Scan for the cell matching the given text and deliver its [x, y] coordinate at center. 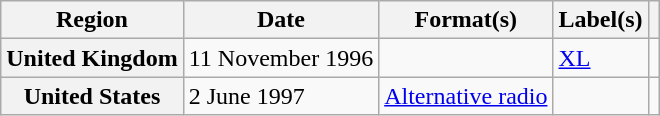
Date [280, 20]
2 June 1997 [280, 96]
Format(s) [466, 20]
United States [92, 96]
XL [600, 58]
Label(s) [600, 20]
Alternative radio [466, 96]
11 November 1996 [280, 58]
Region [92, 20]
United Kingdom [92, 58]
